Detect which cell encompasses the target text, then output its (x, y) center coordinate. 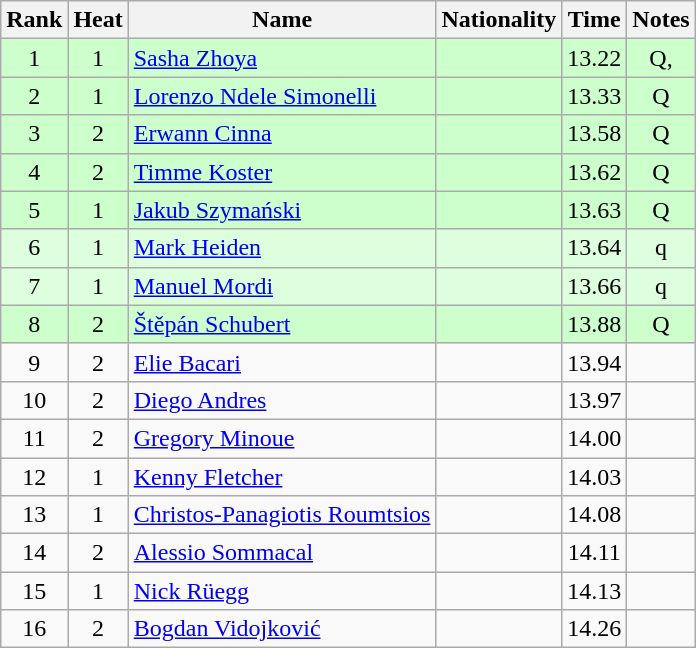
Nationality (499, 20)
Time (594, 20)
Gregory Minoue (282, 438)
9 (34, 362)
Alessio Sommacal (282, 553)
14.26 (594, 629)
Notes (661, 20)
16 (34, 629)
Diego Andres (282, 400)
13.97 (594, 400)
12 (34, 477)
8 (34, 324)
13.63 (594, 210)
Mark Heiden (282, 248)
3 (34, 134)
Jakub Szymański (282, 210)
Q, (661, 58)
14.08 (594, 515)
Heat (98, 20)
Nick Rüegg (282, 591)
Sasha Zhoya (282, 58)
13.94 (594, 362)
7 (34, 286)
13.66 (594, 286)
Christos-Panagiotis Roumtsios (282, 515)
4 (34, 172)
11 (34, 438)
Erwann Cinna (282, 134)
13.33 (594, 96)
Rank (34, 20)
Kenny Fletcher (282, 477)
6 (34, 248)
15 (34, 591)
Lorenzo Ndele Simonelli (282, 96)
Štěpán Schubert (282, 324)
Name (282, 20)
13.64 (594, 248)
Timme Koster (282, 172)
14.11 (594, 553)
14.00 (594, 438)
10 (34, 400)
13.22 (594, 58)
14.13 (594, 591)
13.88 (594, 324)
14.03 (594, 477)
13 (34, 515)
5 (34, 210)
Bogdan Vidojković (282, 629)
14 (34, 553)
Elie Bacari (282, 362)
Manuel Mordi (282, 286)
13.62 (594, 172)
13.58 (594, 134)
